Detect which cell encompasses the target text, then output its [x, y] center coordinate. 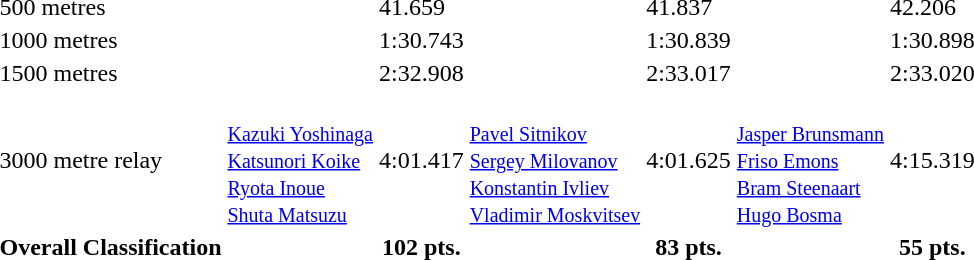
1:30.839 [689, 40]
Kazuki YoshinagaKatsunori KoikeRyota InoueShuta Matsuzu [300, 160]
2:33.017 [689, 73]
4:01.625 [689, 160]
Pavel SitnikovSergey MilovanovKonstantin IvlievVladimir Moskvitsev [554, 160]
4:01.417 [421, 160]
2:32.908 [421, 73]
1:30.743 [421, 40]
Jasper BrunsmannFriso EmonsBram SteenaartHugo Bosma [810, 160]
